Detect which cell encompasses the target text, then output its (X, Y) center coordinate. 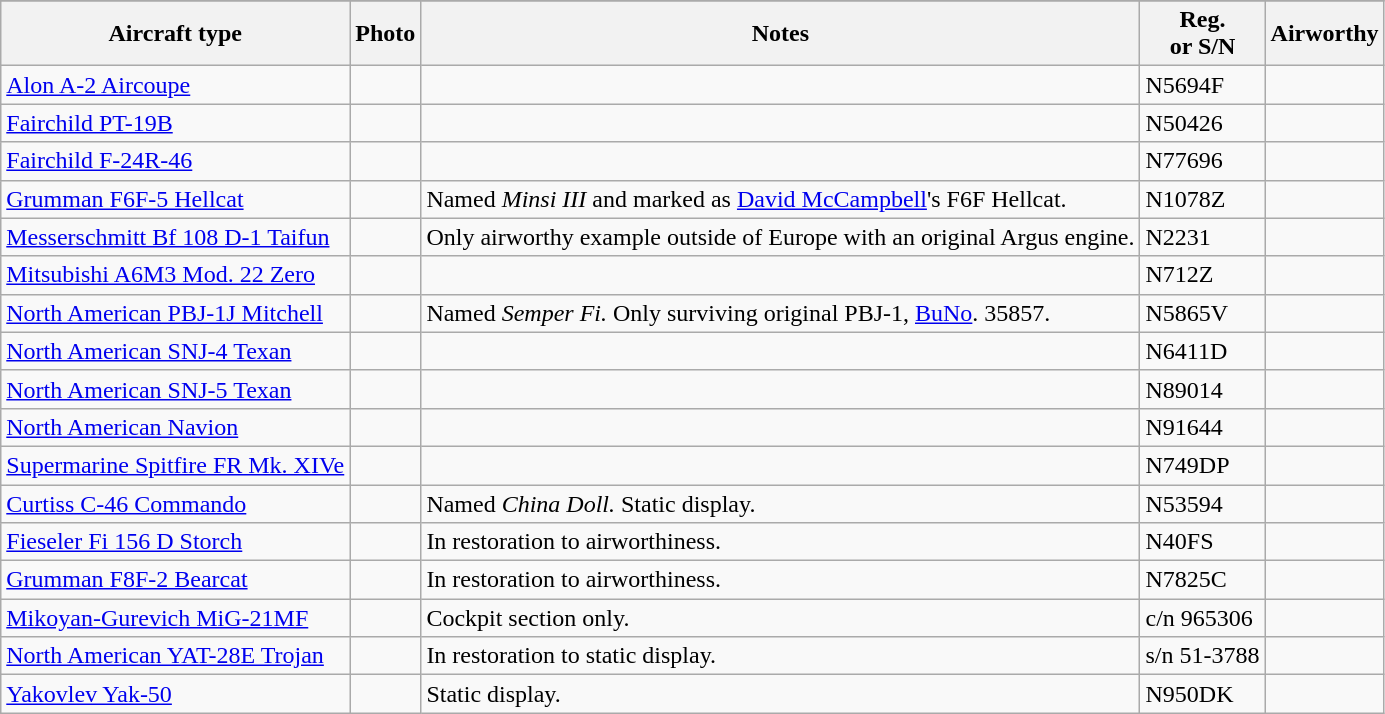
Fieseler Fi 156 D Storch (176, 542)
Named Semper Fi. Only surviving original PBJ-1, BuNo. 35857. (780, 313)
N2231 (1202, 237)
N91644 (1202, 427)
North American SNJ-4 Texan (176, 351)
Static display. (780, 694)
Photo (386, 34)
North American YAT-28E Trojan (176, 656)
Fairchild PT-19B (176, 123)
N749DP (1202, 465)
North American SNJ-5 Texan (176, 389)
In restoration to static display. (780, 656)
N7825C (1202, 580)
N1078Z (1202, 199)
Reg.or S/N (1202, 34)
Named China Doll. Static display. (780, 503)
North American PBJ-1J Mitchell (176, 313)
N89014 (1202, 389)
Curtiss C-46 Commando (176, 503)
Grumman F8F-2 Bearcat (176, 580)
Fairchild F-24R-46 (176, 161)
Yakovlev Yak-50 (176, 694)
s/n 51-3788 (1202, 656)
N40FS (1202, 542)
Airworthy (1324, 34)
N53594 (1202, 503)
Mikoyan-Gurevich MiG-21MF (176, 618)
N5694F (1202, 85)
N77696 (1202, 161)
N712Z (1202, 275)
N950DK (1202, 694)
Aircraft type (176, 34)
Supermarine Spitfire FR Mk. XIVe (176, 465)
Alon A-2 Aircoupe (176, 85)
Cockpit section only. (780, 618)
Notes (780, 34)
Grumman F6F-5 Hellcat (176, 199)
North American Navion (176, 427)
Messerschmitt Bf 108 D-1 Taifun (176, 237)
Mitsubishi A6M3 Mod. 22 Zero (176, 275)
N5865V (1202, 313)
c/n 965306 (1202, 618)
N6411D (1202, 351)
Named Minsi III and marked as David McCampbell's F6F Hellcat. (780, 199)
N50426 (1202, 123)
Only airworthy example outside of Europe with an original Argus engine. (780, 237)
